Return (X, Y) of the center of cell containing provided text 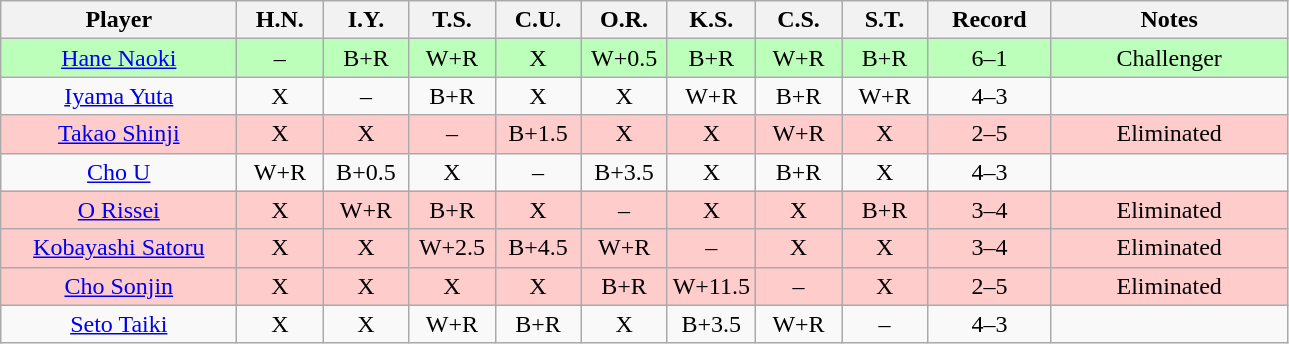
Seto Taiki (119, 324)
Iyama Yuta (119, 96)
B+4.5 (538, 248)
O.R. (624, 20)
Cho U (119, 172)
Takao Shinji (119, 134)
B+1.5 (538, 134)
6–1 (990, 58)
C.S. (798, 20)
W+2.5 (452, 248)
C.U. (538, 20)
Notes (1169, 20)
W+11.5 (711, 286)
K.S. (711, 20)
I.Y. (366, 20)
Player (119, 20)
Cho Sonjin (119, 286)
Challenger (1169, 58)
S.T. (885, 20)
W+0.5 (624, 58)
Kobayashi Satoru (119, 248)
Hane Naoki (119, 58)
T.S. (452, 20)
O Rissei (119, 210)
Record (990, 20)
H.N. (280, 20)
B+0.5 (366, 172)
